Output the (x, y) coordinate of the center of the cell containing the given text.  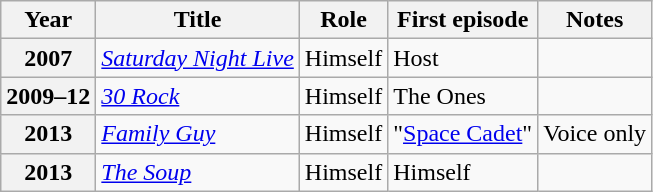
Voice only (595, 134)
2009–12 (48, 96)
Title (198, 20)
30 Rock (198, 96)
Family Guy (198, 134)
Host (463, 58)
"Space Cadet" (463, 134)
Notes (595, 20)
First episode (463, 20)
Year (48, 20)
2007 (48, 58)
Saturday Night Live (198, 58)
Role (343, 20)
The Soup (198, 172)
The Ones (463, 96)
